Locate the cell with the specified text and output its [X, Y] center coordinate. 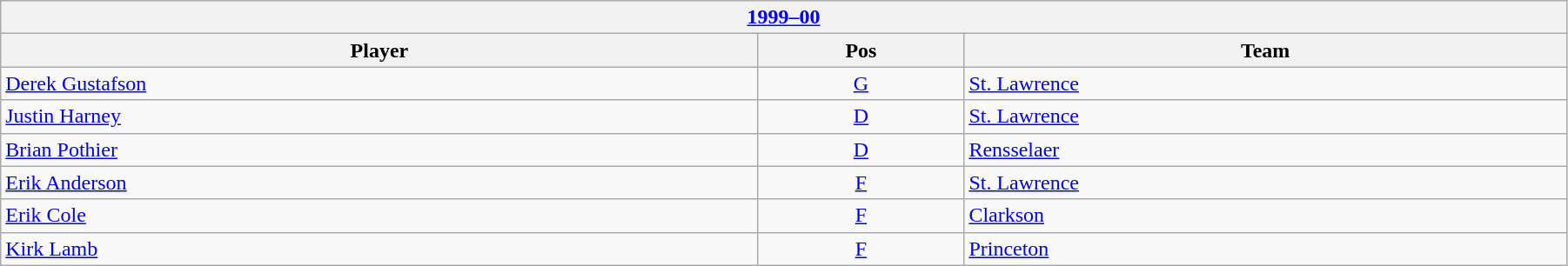
Rensselaer [1265, 150]
Derek Gustafson [379, 83]
Kirk Lamb [379, 249]
Pos [861, 50]
Player [379, 50]
Clarkson [1265, 216]
Brian Pothier [379, 150]
Erik Cole [379, 216]
Princeton [1265, 249]
1999–00 [784, 17]
Justin Harney [379, 116]
Erik Anderson [379, 183]
Team [1265, 50]
G [861, 83]
